Capture the cell that displays the provided text and extract its [X, Y] central coordinate. 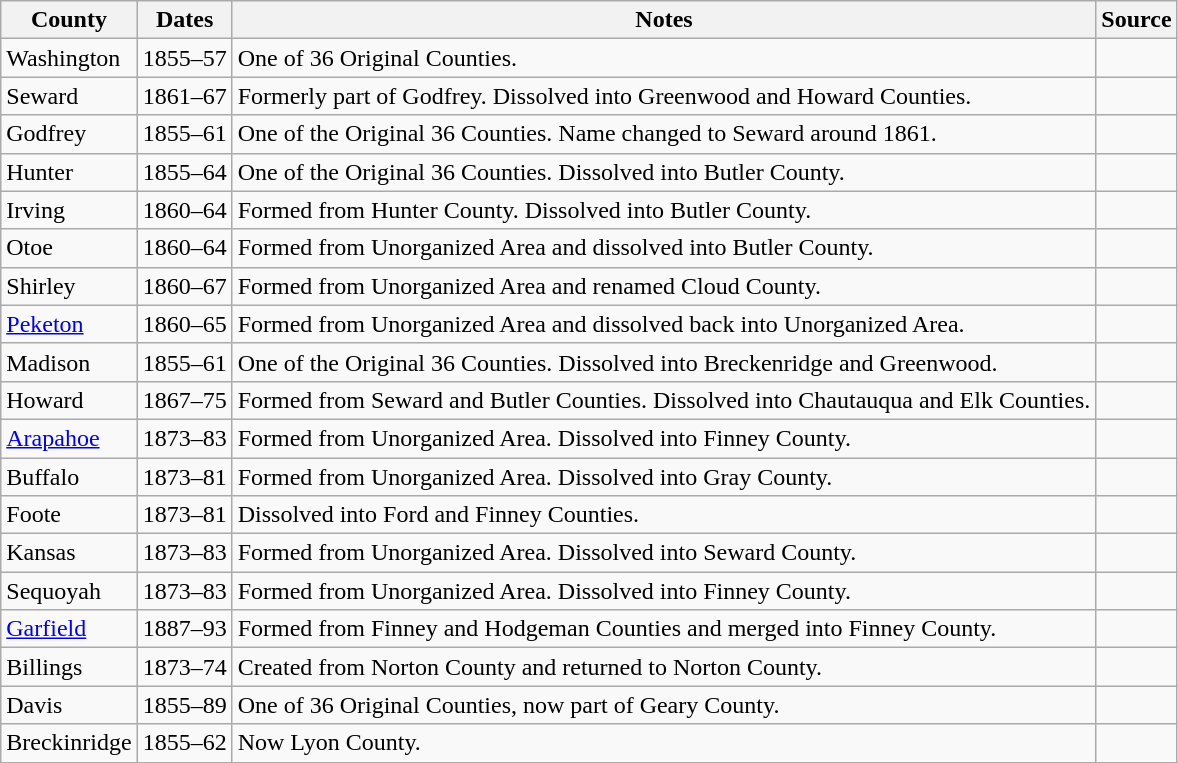
Dissolved into Ford and Finney Counties. [664, 515]
Kansas [69, 553]
Source [1136, 20]
Howard [69, 400]
Billings [69, 667]
Godfrey [69, 134]
Foote [69, 515]
Buffalo [69, 477]
1887–93 [184, 629]
One of the Original 36 Counties. Dissolved into Butler County. [664, 172]
1861–67 [184, 96]
1855–62 [184, 743]
1860–67 [184, 286]
Seward [69, 96]
Formed from Unorganized Area. Dissolved into Gray County. [664, 477]
1860–65 [184, 324]
Hunter [69, 172]
Formed from Unorganized Area and renamed Cloud County. [664, 286]
Now Lyon County. [664, 743]
Madison [69, 362]
Formed from Seward and Butler Counties. Dissolved into Chautauqua and Elk Counties. [664, 400]
Dates [184, 20]
1867–75 [184, 400]
One of the Original 36 Counties. Dissolved into Breckenridge and Greenwood. [664, 362]
Washington [69, 58]
Formed from Unorganized Area. Dissolved into Seward County. [664, 553]
Davis [69, 705]
One of 36 Original Counties. [664, 58]
Arapahoe [69, 438]
Formed from Finney and Hodgeman Counties and merged into Finney County. [664, 629]
Formed from Unorganized Area and dissolved back into Unorganized Area. [664, 324]
1855–57 [184, 58]
Formed from Unorganized Area and dissolved into Butler County. [664, 248]
Sequoyah [69, 591]
One of 36 Original Counties, now part of Geary County. [664, 705]
Notes [664, 20]
One of the Original 36 Counties. Name changed to Seward around 1861. [664, 134]
Formerly part of Godfrey. Dissolved into Greenwood and Howard Counties. [664, 96]
Otoe [69, 248]
Irving [69, 210]
County [69, 20]
Formed from Hunter County. Dissolved into Butler County. [664, 210]
1855–89 [184, 705]
Created from Norton County and returned to Norton County. [664, 667]
1855–64 [184, 172]
Peketon [69, 324]
Shirley [69, 286]
Garfield [69, 629]
Breckinridge [69, 743]
1873–74 [184, 667]
